Pinpoint the cell where the given text exists, returning its (x, y) midpoint coordinate. 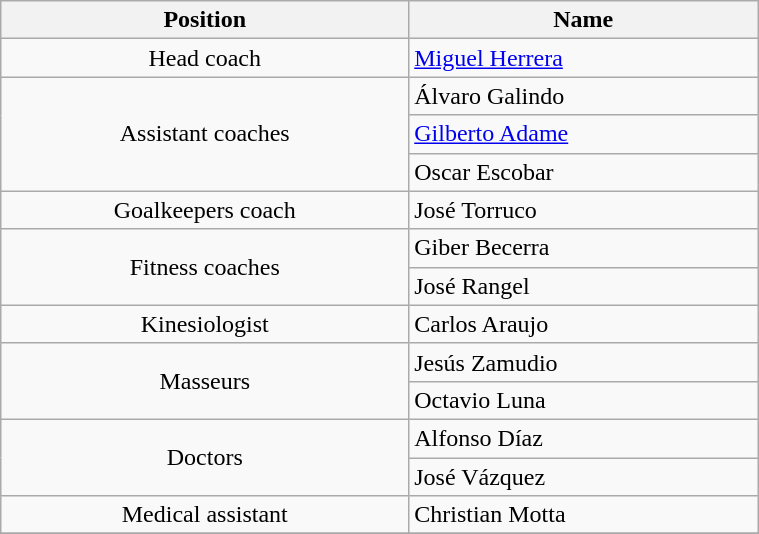
Doctors (205, 457)
Masseurs (205, 381)
Medical assistant (205, 515)
Position (205, 20)
Gilberto Adame (584, 134)
José Rangel (584, 286)
Carlos Araujo (584, 324)
Christian Motta (584, 515)
Álvaro Galindo (584, 96)
Kinesiologist (205, 324)
José Vázquez (584, 477)
Head coach (205, 58)
Alfonso Díaz (584, 438)
Name (584, 20)
José Torruco (584, 210)
Oscar Escobar (584, 172)
Assistant coaches (205, 134)
Octavio Luna (584, 400)
Miguel Herrera (584, 58)
Fitness coaches (205, 267)
Giber Becerra (584, 248)
Jesús Zamudio (584, 362)
Goalkeepers coach (205, 210)
